For the text-containing cell, return its midpoint in [x, y] coordinate format. 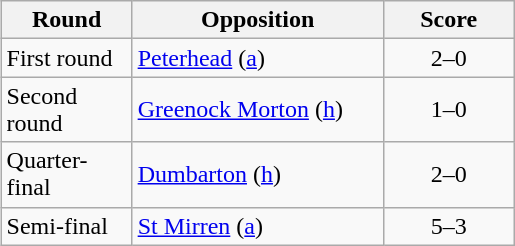
Dumbarton (h) [258, 174]
Second round [66, 110]
5–3 [448, 226]
Semi-final [66, 226]
Opposition [258, 20]
1–0 [448, 110]
First round [66, 58]
Peterhead (a) [258, 58]
Score [448, 20]
Quarter-final [66, 174]
St Mirren (a) [258, 226]
Round [66, 20]
Greenock Morton (h) [258, 110]
